From the cell containing the given text, extract its center point as [X, Y] coordinate. 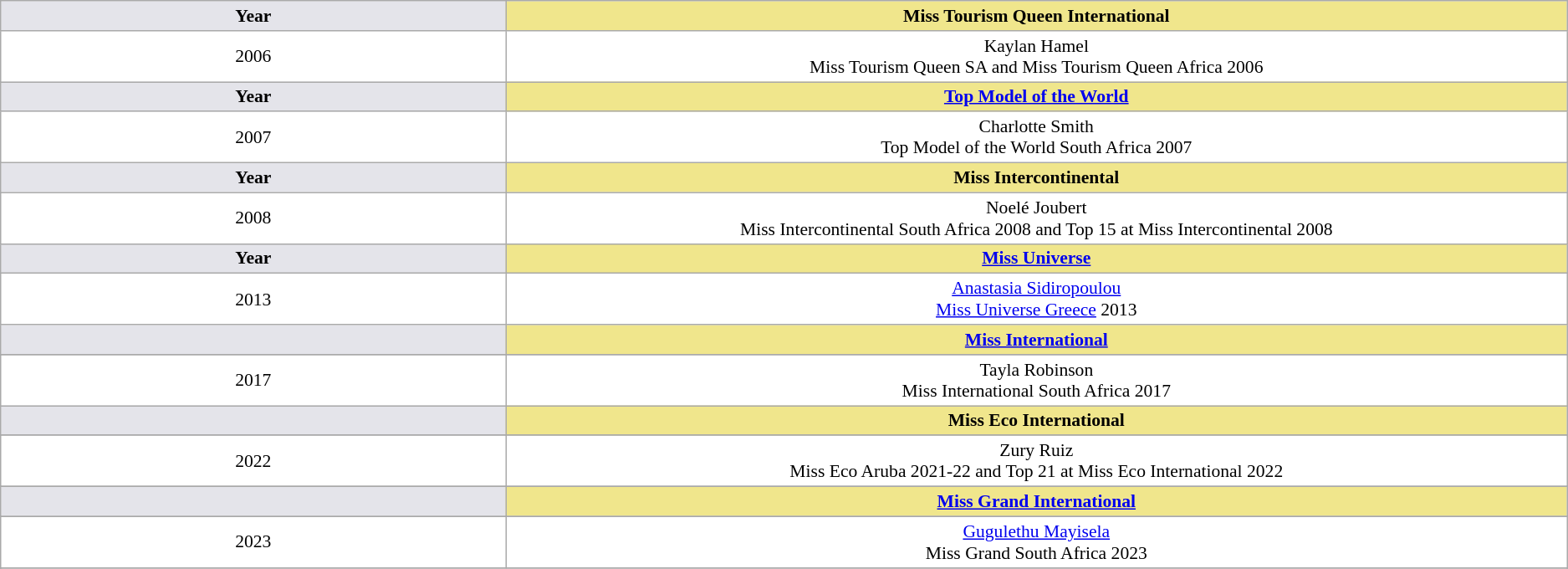
2013 [253, 300]
Miss International [1037, 340]
Gugulethu MayiselaMiss Grand South Africa 2023 [1037, 542]
2017 [253, 380]
Zury RuizMiss Eco Aruba 2021-22 and Top 21 at Miss Eco International 2022 [1037, 460]
Kaylan HamelMiss Tourism Queen SA and Miss Tourism Queen Africa 2006 [1037, 55]
Miss Grand International [1037, 501]
2022 [253, 460]
Miss Intercontinental [1037, 177]
2008 [253, 218]
Top Model of the World [1037, 97]
Miss Eco International [1037, 420]
Miss Tourism Queen International [1037, 16]
2006 [253, 55]
Tayla RobinsonMiss International South Africa 2017 [1037, 380]
Miss Universe [1037, 259]
2023 [253, 542]
Noelé JoubertMiss Intercontinental South Africa 2008 and Top 15 at Miss Intercontinental 2008 [1037, 218]
Charlotte SmithTop Model of the World South Africa 2007 [1037, 137]
Anastasia SidiropoulouMiss Universe Greece 2013 [1037, 300]
2007 [253, 137]
